Extract the [X, Y] coordinate from the center of the cell holding the provided text.  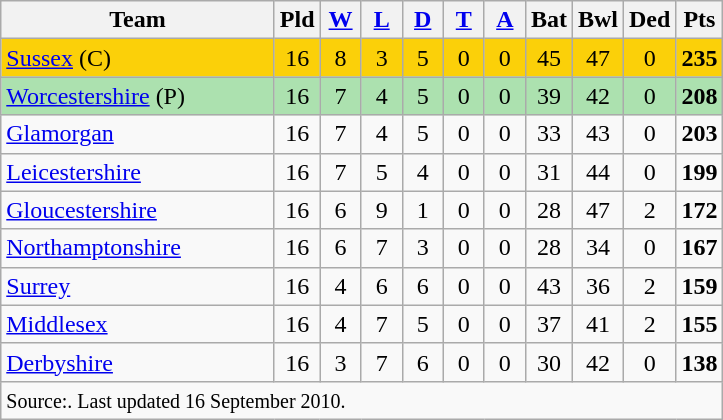
203 [700, 134]
Pts [700, 20]
235 [700, 58]
Ded [650, 20]
33 [548, 134]
159 [700, 286]
155 [700, 324]
30 [548, 362]
Derbyshire [138, 362]
Middlesex [138, 324]
Bat [548, 20]
44 [598, 172]
Northamptonshire [138, 248]
34 [598, 248]
37 [548, 324]
Glamorgan [138, 134]
8 [340, 58]
Sussex (C) [138, 58]
Worcestershire (P) [138, 96]
D [422, 20]
39 [548, 96]
Bwl [598, 20]
L [382, 20]
36 [598, 286]
Gloucestershire [138, 210]
Team [138, 20]
172 [700, 210]
T [464, 20]
Pld [297, 20]
208 [700, 96]
31 [548, 172]
199 [700, 172]
41 [598, 324]
9 [382, 210]
138 [700, 362]
Leicestershire [138, 172]
W [340, 20]
A [504, 20]
1 [422, 210]
45 [548, 58]
Surrey [138, 286]
167 [700, 248]
Source:. Last updated 16 September 2010. [362, 400]
